Return [x, y] of the center of cell containing provided text 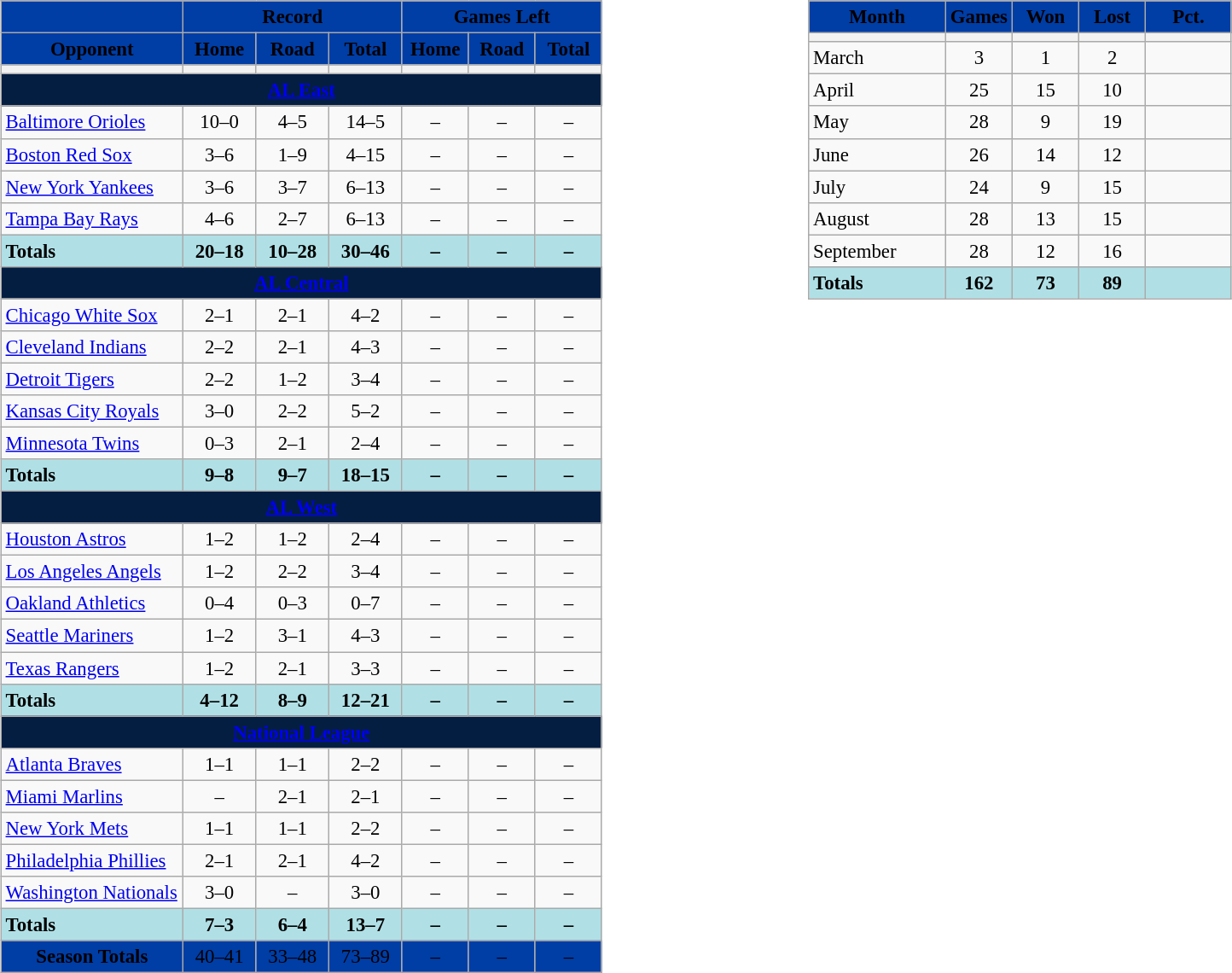
New York Mets [92, 828]
13 [1045, 218]
16 [1113, 251]
4–6 [219, 218]
New York Yankees [92, 187]
13–7 [366, 924]
6–4 [293, 924]
AL Central [301, 283]
12–21 [366, 700]
14 [1045, 154]
Oakland Athletics [92, 603]
Boston Red Sox [92, 154]
Opponent [92, 50]
Tampa Bay Rays [92, 218]
4–12 [219, 700]
Kansas City Royals [92, 411]
4–5 [293, 122]
9–7 [293, 475]
March [877, 58]
Won [1045, 17]
19 [1113, 122]
Record [292, 17]
10–28 [293, 251]
73 [1045, 283]
July [877, 187]
3–7 [293, 187]
Pct. [1189, 17]
89 [1113, 283]
June [877, 154]
25 [979, 90]
Minnesota Twins [92, 443]
5–2 [366, 411]
Los Angeles Angels [92, 572]
Seattle Mariners [92, 636]
Lost [1113, 17]
Miami Marlins [92, 796]
Cleveland Indians [92, 347]
30–46 [366, 251]
3–3 [366, 668]
May [877, 122]
10 [1113, 90]
4–15 [366, 154]
Baltimore Orioles [92, 122]
162 [979, 283]
10–0 [219, 122]
20–18 [219, 251]
AL West [301, 508]
Houston Astros [92, 539]
1 [1045, 58]
Philadelphia Phillies [92, 860]
3–1 [293, 636]
1–9 [293, 154]
73–89 [366, 957]
33–48 [293, 957]
Games Left [502, 17]
Games [979, 17]
September [877, 251]
26 [979, 154]
0–4 [219, 603]
8–9 [293, 700]
0–7 [366, 603]
Chicago White Sox [92, 315]
9–8 [219, 475]
3 [979, 58]
Detroit Tigers [92, 379]
24 [979, 187]
7–3 [219, 924]
August [877, 218]
Washington Nationals [92, 893]
Atlanta Braves [92, 764]
40–41 [219, 957]
AL East [301, 90]
2 [1113, 58]
April [877, 90]
Texas Rangers [92, 668]
18–15 [366, 475]
2–7 [293, 218]
National League [301, 732]
Season Totals [92, 957]
Month [877, 17]
14–5 [366, 122]
